Identify which cell holds the provided text, then report its (x, y) central coordinate. 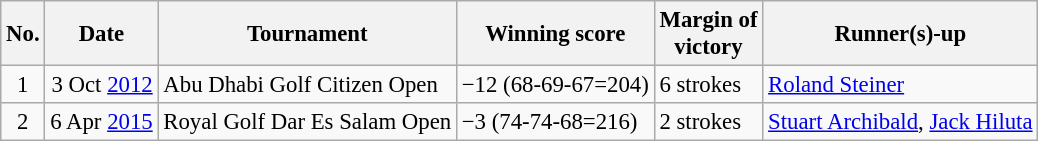
Royal Golf Dar Es Salam Open (307, 122)
6 Apr 2015 (102, 122)
2 strokes (708, 122)
Winning score (555, 34)
Roland Steiner (900, 85)
Date (102, 34)
Runner(s)-up (900, 34)
2 (23, 122)
−12 (68-69-67=204) (555, 85)
Stuart Archibald, Jack Hiluta (900, 122)
Tournament (307, 34)
Abu Dhabi Golf Citizen Open (307, 85)
Margin ofvictory (708, 34)
−3 (74-74-68=216) (555, 122)
1 (23, 85)
6 strokes (708, 85)
No. (23, 34)
3 Oct 2012 (102, 85)
